Scan for the cell matching the given text and deliver its [x, y] coordinate at center. 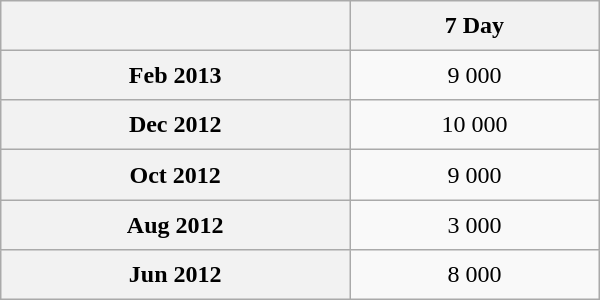
Aug 2012 [176, 225]
Dec 2012 [176, 125]
7 Day [475, 26]
Jun 2012 [176, 274]
8 000 [475, 274]
Oct 2012 [176, 175]
10 000 [475, 125]
Feb 2013 [176, 75]
3 000 [475, 225]
